Find where the given text appears and provide that cell's center as (x, y) coordinate. 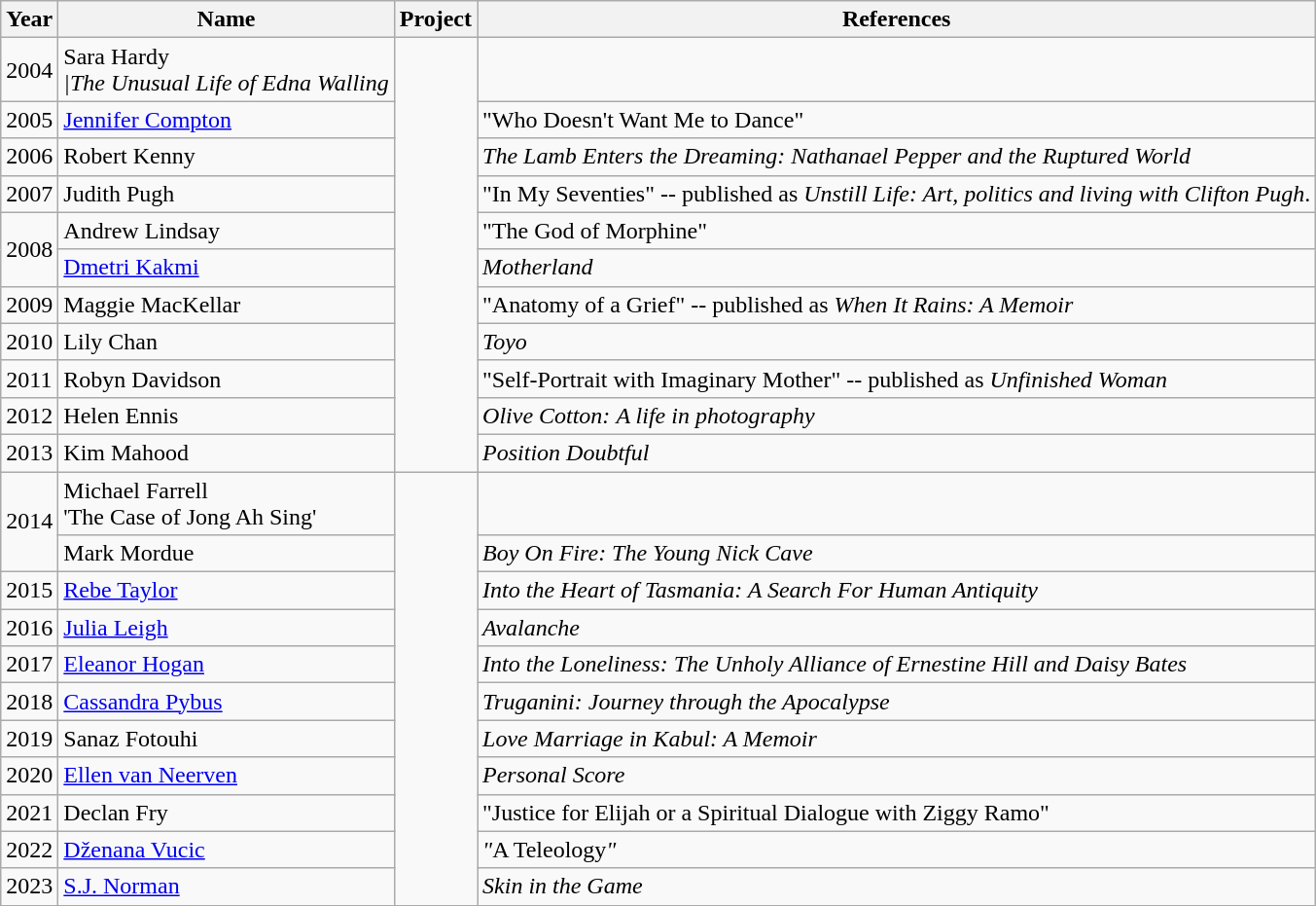
Cassandra Pybus (226, 702)
Robyn Davidson (226, 379)
2021 (29, 813)
"Anatomy of a Grief" -- published as When It Rains: A Memoir (897, 305)
Toyo (897, 342)
Into the Loneliness: The Unholy Alliance of Ernestine Hill and Daisy Bates (897, 665)
Into the Heart of Tasmania: A Search For Human Antiquity (897, 591)
Sanaz Fotouhi (226, 739)
2023 (29, 887)
2017 (29, 665)
Truganini: Journey through the Apocalypse (897, 702)
Maggie MacKellar (226, 305)
Dženana Vucic (226, 850)
2006 (29, 157)
Andrew Lindsay (226, 231)
The Lamb Enters the Dreaming: Nathanael Pepper and the Ruptured World (897, 157)
Robert Kenny (226, 157)
2004 (29, 70)
Michael Farrell'The Case of Jong Ah Sing' (226, 502)
Ellen van Neerven (226, 776)
2011 (29, 379)
Dmetri Kakmi (226, 268)
Declan Fry (226, 813)
Olive Cotton: A life in photography (897, 416)
2012 (29, 416)
Helen Ennis (226, 416)
"Who Doesn't Want Me to Dance" (897, 120)
Mark Mordue (226, 554)
Name (226, 19)
Personal Score (897, 776)
2016 (29, 628)
Avalanche (897, 628)
Kim Mahood (226, 453)
Year (29, 19)
2022 (29, 850)
Position Doubtful (897, 453)
"A Teleology" (897, 850)
References (897, 19)
Motherland (897, 268)
Project (436, 19)
Eleanor Hogan (226, 665)
2020 (29, 776)
2005 (29, 120)
2010 (29, 342)
Rebe Taylor (226, 591)
2008 (29, 249)
"Self-Portrait with Imaginary Mother" -- published as Unfinished Woman (897, 379)
Skin in the Game (897, 887)
Julia Leigh (226, 628)
Lily Chan (226, 342)
Judith Pugh (226, 194)
S.J. Norman (226, 887)
Sara Hardy|The Unusual Life of Edna Walling (226, 70)
2013 (29, 453)
"Justice for Elijah or a Spiritual Dialogue with Ziggy Ramo" (897, 813)
2009 (29, 305)
"In My Seventies" -- published as Unstill Life: Art, politics and living with Clifton Pugh. (897, 194)
2015 (29, 591)
"The God of Morphine" (897, 231)
2018 (29, 702)
Boy On Fire: The Young Nick Cave (897, 554)
2019 (29, 739)
Love Marriage in Kabul: A Memoir (897, 739)
2014 (29, 522)
Jennifer Compton (226, 120)
2007 (29, 194)
